Provide the (x, y) coordinate of the cell's center where the given text is located.  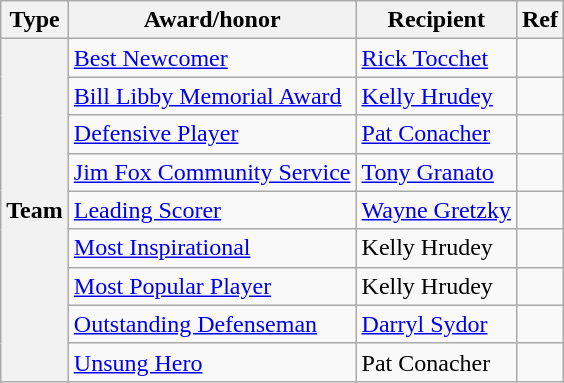
Defensive Player (212, 134)
Recipient (436, 20)
Rick Tocchet (436, 58)
Type (35, 20)
Team (35, 210)
Darryl Sydor (436, 324)
Leading Scorer (212, 210)
Tony Granato (436, 172)
Most Popular Player (212, 286)
Most Inspirational (212, 248)
Ref (540, 20)
Jim Fox Community Service (212, 172)
Outstanding Defenseman (212, 324)
Unsung Hero (212, 362)
Bill Libby Memorial Award (212, 96)
Award/honor (212, 20)
Wayne Gretzky (436, 210)
Best Newcomer (212, 58)
